Pinpoint the cell where the given text exists, returning its (x, y) midpoint coordinate. 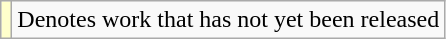
Denotes work that has not yet been released (228, 20)
